Return [X, Y] of the center of cell containing provided text 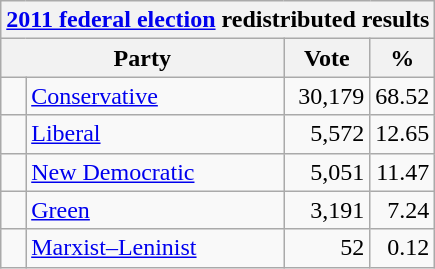
0.12 [402, 248]
% [402, 58]
Marxist–Leninist [155, 248]
52 [327, 248]
Vote [327, 58]
5,572 [327, 134]
11.47 [402, 172]
3,191 [327, 210]
Conservative [155, 96]
Green [155, 210]
2011 federal election redistributed results [218, 20]
30,179 [327, 96]
7.24 [402, 210]
Party [142, 58]
5,051 [327, 172]
68.52 [402, 96]
New Democratic [155, 172]
Liberal [155, 134]
12.65 [402, 134]
